Return the (X, Y) coordinate for the center point of the cell that contains the specified text.  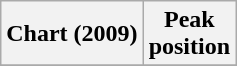
Peakposition (189, 34)
Chart (2009) (72, 34)
